Determine the (x, y) coordinate at the center of the cell enclosing the given text.  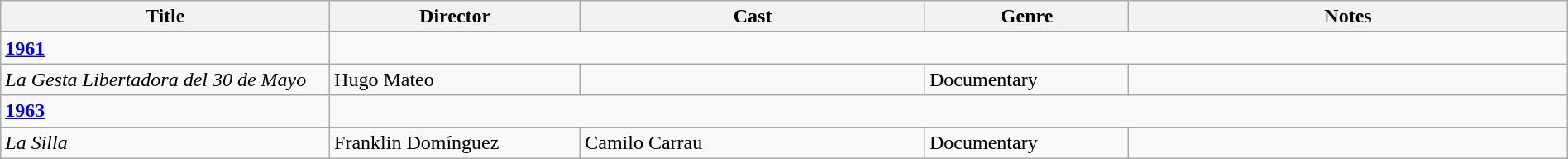
Director (455, 17)
Franklin Domínguez (455, 142)
1961 (165, 48)
La Gesta Libertadora del 30 de Mayo (165, 79)
Genre (1026, 17)
Notes (1348, 17)
Camilo Carrau (753, 142)
Cast (753, 17)
Title (165, 17)
Hugo Mateo (455, 79)
1963 (165, 111)
La Silla (165, 142)
